Return the (x, y) coordinate for the center point of the cell that contains the specified text.  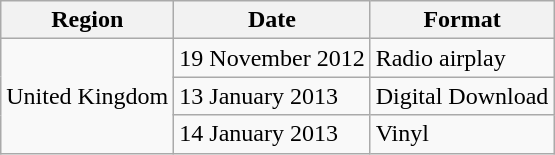
13 January 2013 (272, 96)
14 January 2013 (272, 134)
Format (462, 20)
Digital Download (462, 96)
United Kingdom (88, 96)
Date (272, 20)
Radio airplay (462, 58)
Vinyl (462, 134)
19 November 2012 (272, 58)
Region (88, 20)
